Find where the given text appears and provide that cell's center as [x, y] coordinate. 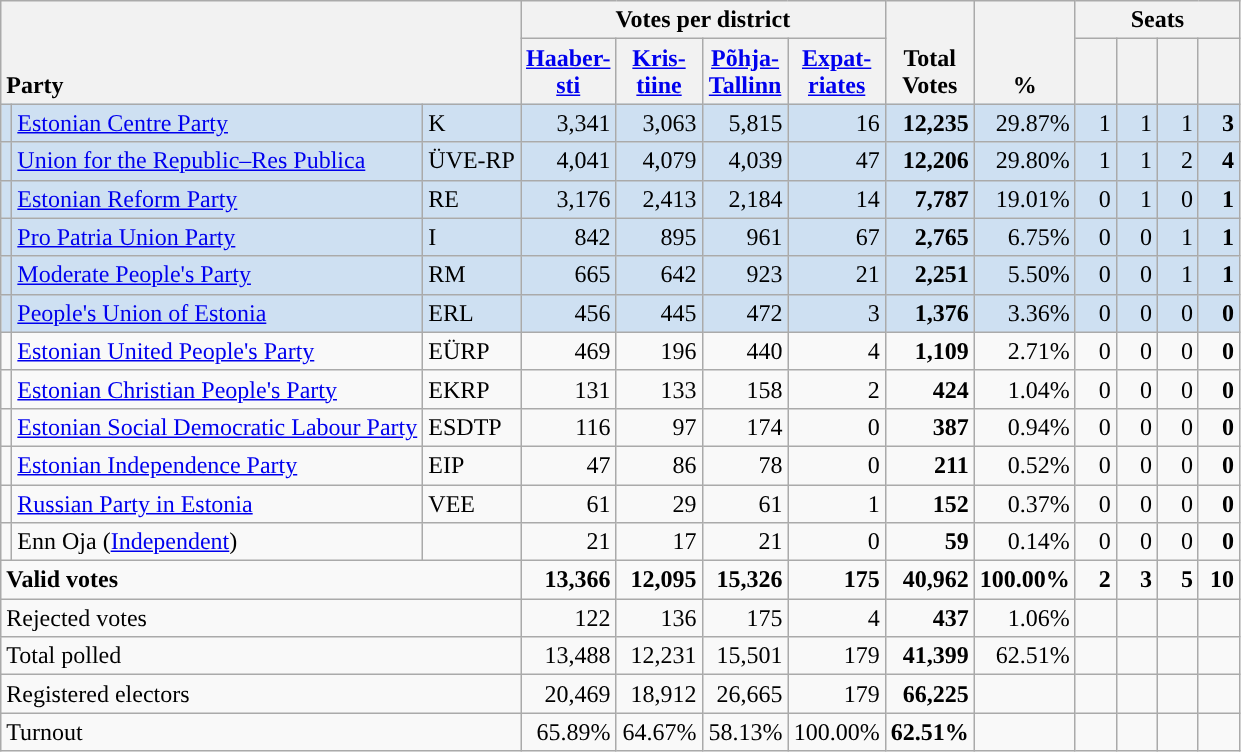
12,231 [659, 656]
29.80% [1024, 161]
78 [745, 465]
642 [659, 275]
12,235 [930, 123]
EÜRP [472, 351]
64.67% [659, 732]
2,184 [745, 199]
26,665 [745, 694]
13,366 [568, 580]
Pro Patria Union Party [218, 237]
472 [745, 313]
6.75% [1024, 237]
196 [659, 351]
14 [836, 199]
1.06% [1024, 618]
387 [930, 427]
3,063 [659, 123]
5.50% [1024, 275]
40,962 [930, 580]
0.37% [1024, 503]
3,176 [568, 199]
131 [568, 389]
15,326 [745, 580]
Seats [1157, 20]
1,109 [930, 351]
K [472, 123]
211 [930, 465]
665 [568, 275]
12,206 [930, 161]
4,039 [745, 161]
3.36% [1024, 313]
0.14% [1024, 542]
66,225 [930, 694]
58.13% [745, 732]
842 [568, 237]
152 [930, 503]
424 [930, 389]
ESDTP [472, 427]
19.01% [1024, 199]
1.04% [1024, 389]
174 [745, 427]
469 [568, 351]
Estonian Independence Party [218, 465]
Total polled [261, 656]
437 [930, 618]
20,469 [568, 694]
Estonian Reform Party [218, 199]
Estonian United People's Party [218, 351]
Turnout [261, 732]
97 [659, 427]
456 [568, 313]
Põhja- Tallinn [745, 72]
29.87% [1024, 123]
VEE [472, 503]
Russian Party in Estonia [218, 503]
EIP [472, 465]
961 [745, 237]
Total Votes [930, 52]
16 [836, 123]
ERL [472, 313]
4,041 [568, 161]
13,488 [568, 656]
12,095 [659, 580]
Enn Oja (Independent) [218, 542]
Estonian Centre Party [218, 123]
Estonian Social Democratic Labour Party [218, 427]
136 [659, 618]
122 [568, 618]
RE [472, 199]
10 [1218, 580]
Expat- riates [836, 72]
Registered electors [261, 694]
67 [836, 237]
2.71% [1024, 351]
4,079 [659, 161]
15,501 [745, 656]
2,413 [659, 199]
158 [745, 389]
Haaber- sti [568, 72]
% [1024, 52]
41,399 [930, 656]
0.94% [1024, 427]
EKRP [472, 389]
ÜVE-RP [472, 161]
1,376 [930, 313]
17 [659, 542]
Rejected votes [261, 618]
59 [930, 542]
5,815 [745, 123]
0.52% [1024, 465]
Valid votes [261, 580]
116 [568, 427]
I [472, 237]
Kris- tiine [659, 72]
Party [261, 52]
3,341 [568, 123]
923 [745, 275]
445 [659, 313]
5 [1178, 580]
7,787 [930, 199]
RM [472, 275]
86 [659, 465]
18,912 [659, 694]
2,765 [930, 237]
29 [659, 503]
Estonian Christian People's Party [218, 389]
65.89% [568, 732]
440 [745, 351]
People's Union of Estonia [218, 313]
Moderate People's Party [218, 275]
2,251 [930, 275]
133 [659, 389]
Votes per district [702, 20]
Union for the Republic–Res Publica [218, 161]
895 [659, 237]
